Capture the cell that displays the provided text and extract its [X, Y] central coordinate. 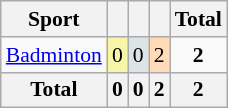
Badminton [54, 55]
Sport [54, 19]
